From the cell containing the given text, extract its center point as (X, Y) coordinate. 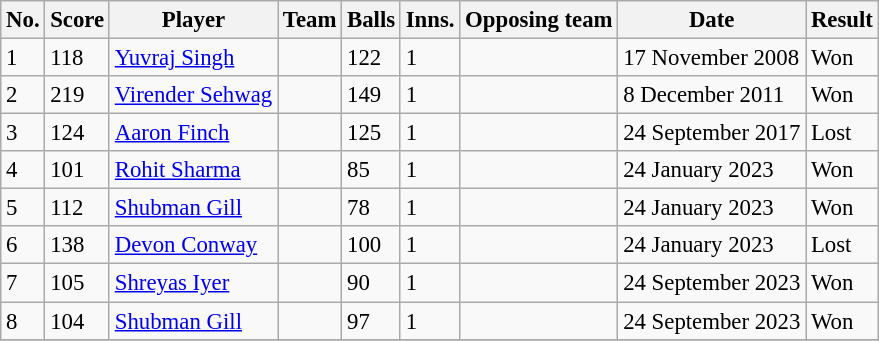
2 (23, 95)
124 (78, 133)
90 (372, 283)
Score (78, 20)
17 November 2008 (712, 58)
122 (372, 58)
Player (193, 20)
118 (78, 58)
7 (23, 283)
138 (78, 245)
Team (310, 20)
Opposing team (539, 20)
6 (23, 245)
112 (78, 208)
149 (372, 95)
104 (78, 321)
Date (712, 20)
Virender Sehwag (193, 95)
Aaron Finch (193, 133)
Inns. (430, 20)
Balls (372, 20)
105 (78, 283)
5 (23, 208)
24 September 2017 (712, 133)
4 (23, 170)
101 (78, 170)
85 (372, 170)
No. (23, 20)
3 (23, 133)
Devon Conway (193, 245)
8 (23, 321)
Yuvraj Singh (193, 58)
Rohit Sharma (193, 170)
97 (372, 321)
125 (372, 133)
78 (372, 208)
Result (842, 20)
219 (78, 95)
Shreyas Iyer (193, 283)
100 (372, 245)
8 December 2011 (712, 95)
